Return the [x, y] coordinate for the center point of the cell that contains the specified text.  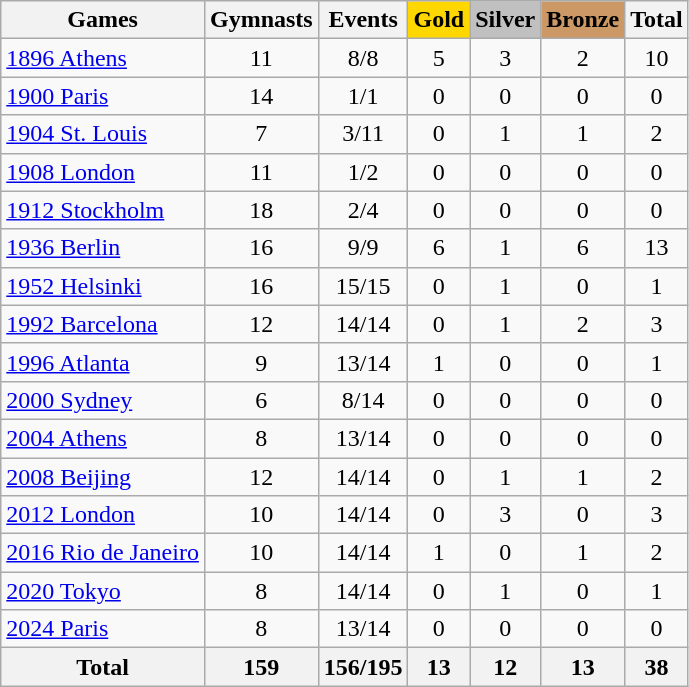
18 [261, 210]
Bronze [583, 20]
38 [657, 667]
14 [261, 96]
1/2 [363, 172]
Gymnasts [261, 20]
Events [363, 20]
1912 Stockholm [103, 210]
1904 St. Louis [103, 134]
1908 London [103, 172]
2008 Beijing [103, 477]
1900 Paris [103, 96]
1/1 [363, 96]
8/14 [363, 400]
5 [439, 58]
9 [261, 362]
Gold [439, 20]
1896 Athens [103, 58]
Games [103, 20]
2012 London [103, 515]
1996 Atlanta [103, 362]
1936 Berlin [103, 248]
2004 Athens [103, 438]
3/11 [363, 134]
2/4 [363, 210]
1992 Barcelona [103, 324]
9/9 [363, 248]
159 [261, 667]
2016 Rio de Janeiro [103, 553]
2020 Tokyo [103, 591]
2024 Paris [103, 629]
7 [261, 134]
1952 Helsinki [103, 286]
8/8 [363, 58]
15/15 [363, 286]
156/195 [363, 667]
2000 Sydney [103, 400]
Silver [506, 20]
